Pinpoint the cell where the given text exists, returning its [x, y] midpoint coordinate. 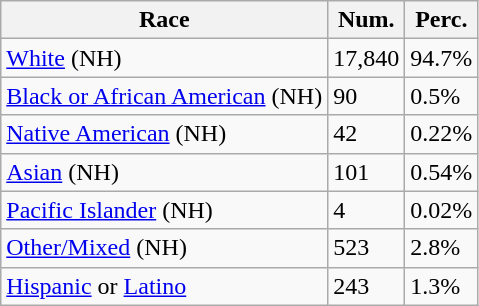
523 [366, 248]
0.5% [442, 96]
2.8% [442, 248]
Hispanic or Latino [164, 286]
White (NH) [164, 58]
17,840 [366, 58]
0.22% [442, 134]
Asian (NH) [164, 172]
4 [366, 210]
Black or African American (NH) [164, 96]
Pacific Islander (NH) [164, 210]
243 [366, 286]
90 [366, 96]
Native American (NH) [164, 134]
42 [366, 134]
Perc. [442, 20]
0.54% [442, 172]
Other/Mixed (NH) [164, 248]
0.02% [442, 210]
1.3% [442, 286]
94.7% [442, 58]
101 [366, 172]
Num. [366, 20]
Race [164, 20]
